Search for the cell housing the specified text and yield its (x, y) center coordinate. 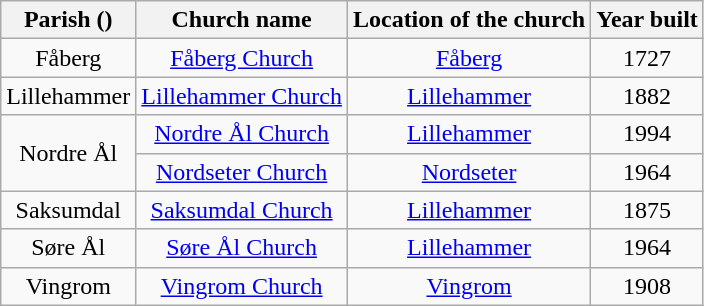
Vingrom Church (242, 286)
Nordseter (468, 172)
Church name (242, 20)
Søre Ål Church (242, 248)
Lillehammer Church (242, 96)
1994 (648, 134)
Year built (648, 20)
1882 (648, 96)
Nordseter Church (242, 172)
Fåberg Church (242, 58)
Location of the church (468, 20)
1727 (648, 58)
Nordre Ål (68, 153)
Saksumdal Church (242, 210)
Søre Ål (68, 248)
Saksumdal (68, 210)
1908 (648, 286)
Parish () (68, 20)
1875 (648, 210)
Nordre Ål Church (242, 134)
